Pinpoint the cell where the given text exists, returning its (X, Y) midpoint coordinate. 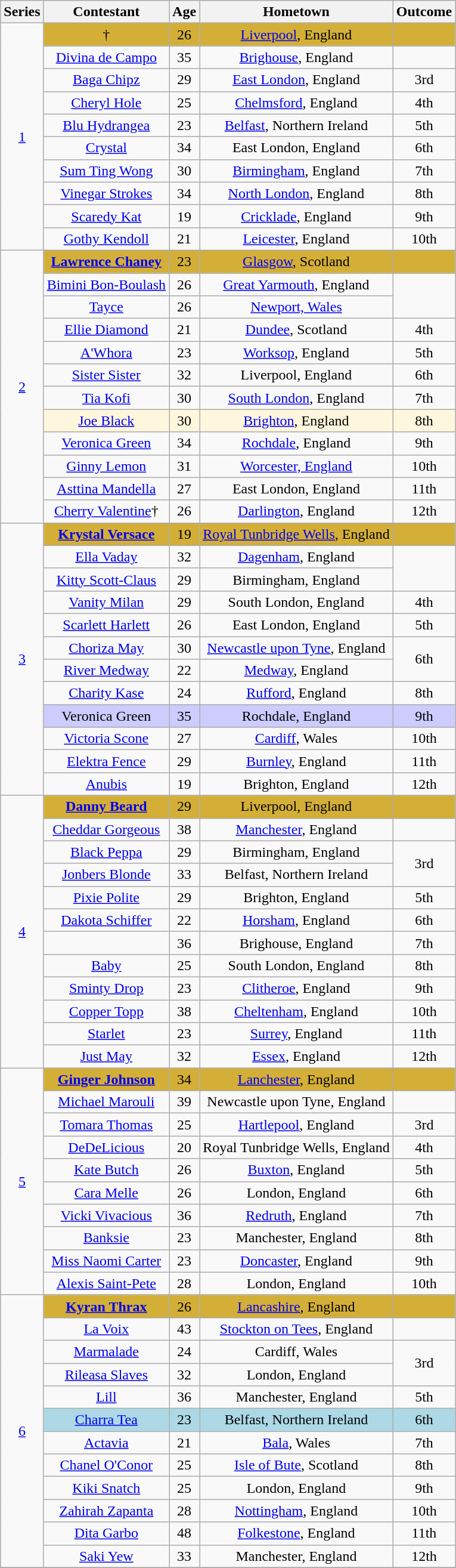
Sister Sister (106, 375)
Nottingham, England (297, 1511)
Isle of Bute, Scotland (297, 1465)
Stockton on Tees, England (297, 1329)
Miss Naomi Carter (106, 1261)
Hartlepool, England (297, 1125)
Tayce (106, 307)
Vicki Vivacious (106, 1215)
Divina de Campo (106, 57)
A'Whora (106, 353)
Victoria Scone (106, 739)
Horsham, England (297, 920)
Bala, Wales (297, 1443)
39 (185, 1102)
Cara Melle (106, 1193)
Rufford, England (297, 693)
Scaredy Kat (106, 216)
Baby (106, 965)
Asttina Mandella (106, 489)
Worcester, England (297, 466)
Kyran Thrax (106, 1306)
Pixie Polite (106, 897)
Cheltenham, England (297, 1011)
Saki Yew (106, 1556)
Ellie Diamond (106, 330)
Lanchester, England (297, 1079)
Charity Kase (106, 693)
Just May (106, 1057)
† (106, 35)
Dita Garbo (106, 1533)
3 (22, 659)
Black Peppa (106, 852)
6 (22, 1431)
Alexis Saint-Pete (106, 1283)
Surrey, England (297, 1034)
20 (185, 1147)
Anubis (106, 784)
Burnley, England (297, 761)
Tomara Thomas (106, 1125)
Scarlett Harlett (106, 625)
Baga Chipz (106, 80)
Krystal Versace (106, 534)
Tia Kofi (106, 398)
Great Yarmouth, England (297, 285)
Folkestone, England (297, 1533)
Sminty Drop (106, 988)
Essex, England (297, 1057)
Marmalade (106, 1351)
Rileasa Slaves (106, 1374)
Ginny Lemon (106, 466)
North London, England (297, 193)
Kitty Scott-Claus (106, 579)
2 (22, 387)
Buxton, England (297, 1170)
Chelmsford, England (297, 103)
Darlington, England (297, 511)
Vinegar Strokes (106, 193)
5 (22, 1181)
Dundee, Scotland (297, 330)
Lancashire, England (297, 1306)
Ella Vaday (106, 557)
Jonbers Blonde (106, 875)
Charra Tea (106, 1420)
31 (185, 466)
43 (185, 1329)
Cheddar Gorgeous (106, 829)
Michael Marouli (106, 1102)
Bimini Bon-Boulash (106, 285)
Cheryl Hole (106, 103)
Hometown (297, 12)
Kate Butch (106, 1170)
DeDeLicious (106, 1147)
Medway, England (297, 671)
Dagenham, England (297, 557)
Blu Hydrangea (106, 125)
Lill (106, 1397)
Ginger Johnson (106, 1079)
Lawrence Chaney (106, 261)
Cricklade, England (297, 216)
48 (185, 1533)
Gothy Kendoll (106, 239)
Age (185, 12)
Sum Ting Wong (106, 171)
Cherry Valentine† (106, 511)
4 (22, 932)
Choriza May (106, 647)
Leicester, England (297, 239)
Doncaster, England (297, 1261)
Starlet (106, 1034)
Contestant (106, 12)
Danny Beard (106, 807)
Banksie (106, 1238)
Newport, Wales (297, 307)
Joe Black (106, 421)
Worksop, England (297, 353)
Glasgow, Scotland (297, 261)
La Voix (106, 1329)
1 (22, 137)
Dakota Schiffer (106, 920)
Clitheroe, England (297, 988)
Actavia (106, 1443)
Series (22, 12)
Redruth, England (297, 1215)
River Medway (106, 671)
Outcome (424, 12)
Chanel O'Conor (106, 1465)
Copper Topp (106, 1011)
Vanity Milan (106, 602)
Kiki Snatch (106, 1488)
Crystal (106, 148)
Elektra Fence (106, 761)
Zahirah Zapanta (106, 1511)
